Provide the (x, y) coordinate of the cell's center where the given text is located.  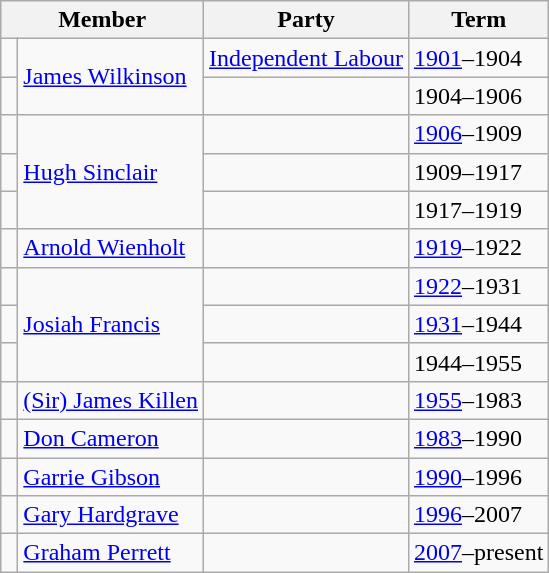
1901–1904 (478, 58)
1922–1931 (478, 286)
Hugh Sinclair (111, 172)
Josiah Francis (111, 324)
1904–1906 (478, 96)
1919–1922 (478, 248)
1996–2007 (478, 515)
Garrie Gibson (111, 477)
Member (102, 20)
1909–1917 (478, 172)
Don Cameron (111, 438)
2007–present (478, 553)
Independent Labour (306, 58)
Graham Perrett (111, 553)
1931–1944 (478, 324)
1990–1996 (478, 477)
1983–1990 (478, 438)
Gary Hardgrave (111, 515)
James Wilkinson (111, 77)
(Sir) James Killen (111, 400)
1917–1919 (478, 210)
1944–1955 (478, 362)
Term (478, 20)
1906–1909 (478, 134)
Party (306, 20)
1955–1983 (478, 400)
Arnold Wienholt (111, 248)
